Locate the cell with the specified text and output its [X, Y] center coordinate. 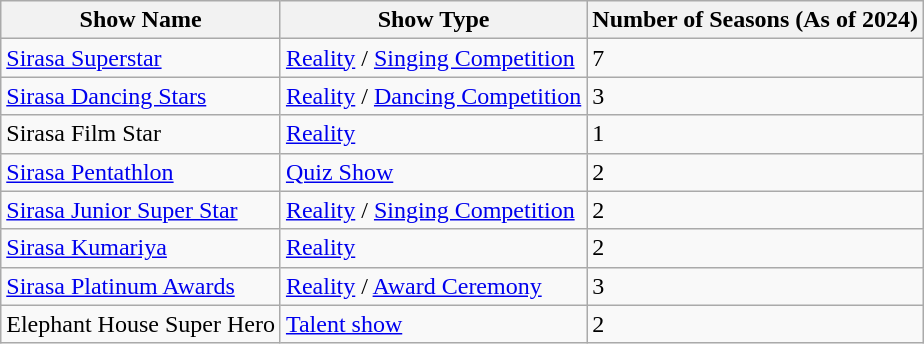
Sirasa Superstar [141, 58]
Quiz Show [433, 172]
Sirasa Kumariya [141, 248]
7 [756, 58]
Talent show [433, 324]
Sirasa Pentathlon [141, 172]
Sirasa Dancing Stars [141, 96]
Sirasa Junior Super Star [141, 210]
Show Type [433, 20]
1 [756, 134]
Elephant House Super Hero [141, 324]
Sirasa Film Star [141, 134]
Number of Seasons (As of 2024) [756, 20]
Reality / Award Ceremony [433, 286]
Show Name [141, 20]
Reality / Dancing Competition [433, 96]
Sirasa Platinum Awards [141, 286]
